Provide the (x, y) coordinate of the cell's center where the given text is located.  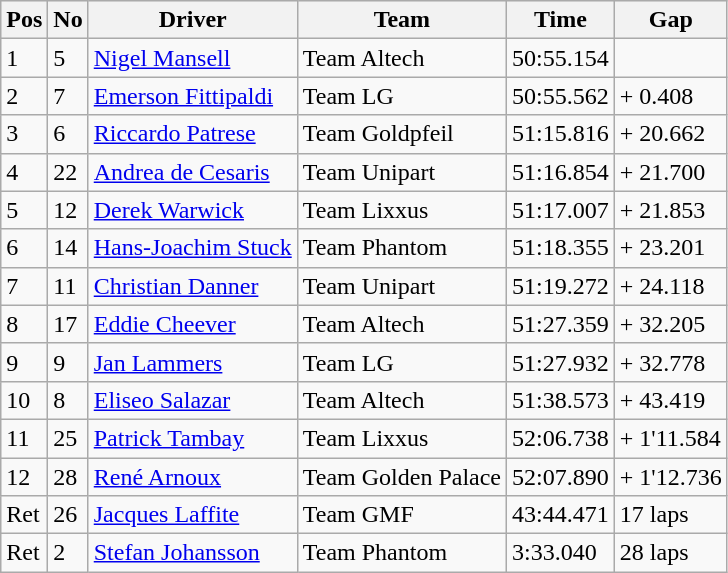
+ 43.419 (670, 400)
Patrick Tambay (192, 438)
Hans-Joachim Stuck (192, 248)
52:07.890 (561, 477)
17 (68, 324)
Eliseo Salazar (192, 400)
Team GMF (402, 515)
Emerson Fittipaldi (192, 96)
René Arnoux (192, 477)
51:17.007 (561, 210)
Jan Lammers (192, 362)
Stefan Johansson (192, 553)
Nigel Mansell (192, 58)
28 laps (670, 553)
+ 1'11.584 (670, 438)
Jacques Laffite (192, 515)
+ 0.408 (670, 96)
51:16.854 (561, 172)
No (68, 20)
3:33.040 (561, 553)
52:06.738 (561, 438)
+ 24.118 (670, 286)
Derek Warwick (192, 210)
51:15.816 (561, 134)
+ 21.700 (670, 172)
+ 20.662 (670, 134)
50:55.154 (561, 58)
Christian Danner (192, 286)
51:27.359 (561, 324)
26 (68, 515)
28 (68, 477)
14 (68, 248)
Team (402, 20)
22 (68, 172)
Pos (24, 20)
51:27.932 (561, 362)
Riccardo Patrese (192, 134)
50:55.562 (561, 96)
+ 21.853 (670, 210)
43:44.471 (561, 515)
10 (24, 400)
+ 23.201 (670, 248)
Time (561, 20)
+ 32.778 (670, 362)
1 (24, 58)
51:19.272 (561, 286)
+ 1'12.736 (670, 477)
Gap (670, 20)
51:18.355 (561, 248)
17 laps (670, 515)
Driver (192, 20)
Eddie Cheever (192, 324)
Team Goldpfeil (402, 134)
4 (24, 172)
Team Golden Palace (402, 477)
+ 32.205 (670, 324)
25 (68, 438)
Andrea de Cesaris (192, 172)
51:38.573 (561, 400)
3 (24, 134)
